Capture the cell that displays the provided text and extract its (x, y) central coordinate. 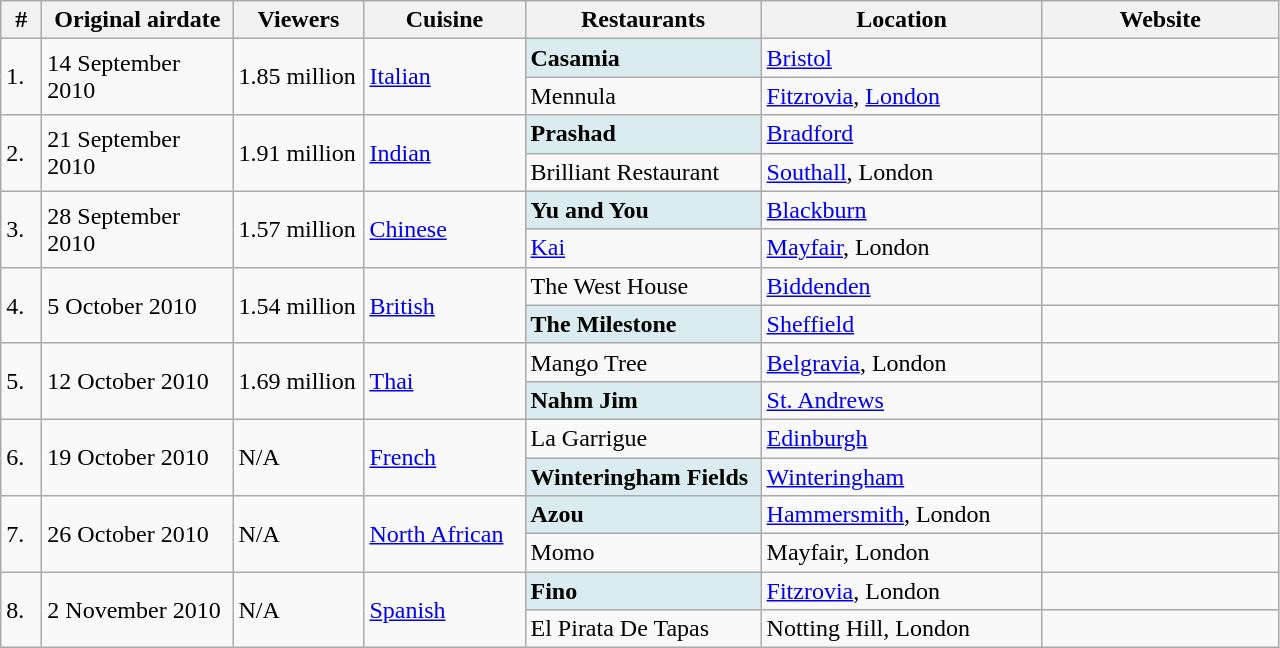
Original airdate (138, 20)
North African (444, 534)
Chinese (444, 229)
1.57 million (298, 229)
1. (22, 77)
Cuisine (444, 20)
4. (22, 305)
El Pirata De Tapas (643, 629)
Momo (643, 553)
Brilliant Restaurant (643, 172)
26 October 2010 (138, 534)
5. (22, 381)
Italian (444, 77)
The Milestone (643, 324)
2 November 2010 (138, 610)
Mango Tree (643, 362)
Thai (444, 381)
The West House (643, 286)
Winteringham Fields (643, 477)
Restaurants (643, 20)
19 October 2010 (138, 457)
Viewers (298, 20)
Nahm Jim (643, 400)
28 September 2010 (138, 229)
Prashad (643, 134)
1.54 million (298, 305)
Yu and You (643, 210)
Azou (643, 515)
1.91 million (298, 153)
2. (22, 153)
St. Andrews (902, 400)
Bradford (902, 134)
Spanish (444, 610)
Website (1160, 20)
Fino (643, 591)
Sheffield (902, 324)
1.85 million (298, 77)
14 September 2010 (138, 77)
Notting Hill, London (902, 629)
Kai (643, 248)
5 October 2010 (138, 305)
3. (22, 229)
6. (22, 457)
Blackburn (902, 210)
Location (902, 20)
British (444, 305)
Southall, London (902, 172)
Casamia (643, 58)
French (444, 457)
7. (22, 534)
La Garrigue (643, 438)
8. (22, 610)
12 October 2010 (138, 381)
Biddenden (902, 286)
# (22, 20)
Indian (444, 153)
Bristol (902, 58)
1.69 million (298, 381)
Edinburgh (902, 438)
Winteringham (902, 477)
21 September 2010 (138, 153)
Hammersmith, London (902, 515)
Mennula (643, 96)
Belgravia, London (902, 362)
